Extract the (X, Y) coordinate from the center of the cell holding the provided text.  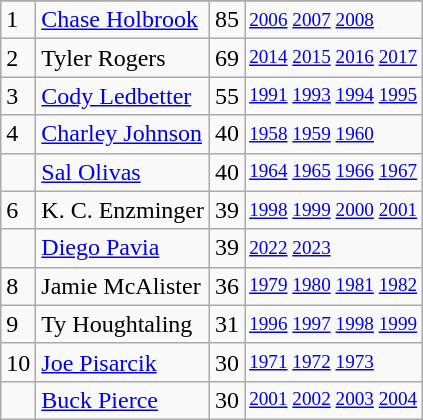
6 (18, 210)
3 (18, 96)
Jamie McAlister (123, 286)
55 (228, 96)
Tyler Rogers (123, 58)
1979 1980 1981 1982 (334, 286)
2014 2015 2016 2017 (334, 58)
1996 1997 1998 1999 (334, 324)
1991 1993 1994 1995 (334, 96)
Chase Holbrook (123, 20)
2001 2002 2003 2004 (334, 400)
1971 1972 1973 (334, 362)
Charley Johnson (123, 134)
36 (228, 286)
Ty Houghtaling (123, 324)
Cody Ledbetter (123, 96)
Sal Olivas (123, 172)
8 (18, 286)
10 (18, 362)
2022 2023 (334, 248)
31 (228, 324)
85 (228, 20)
2006 2007 2008 (334, 20)
9 (18, 324)
69 (228, 58)
1998 1999 2000 2001 (334, 210)
1 (18, 20)
4 (18, 134)
Buck Pierce (123, 400)
Joe Pisarcik (123, 362)
K. C. Enzminger (123, 210)
Diego Pavia (123, 248)
1964 1965 1966 1967 (334, 172)
2 (18, 58)
1958 1959 1960 (334, 134)
